Output the [x, y] coordinate of the center of the cell containing the given text.  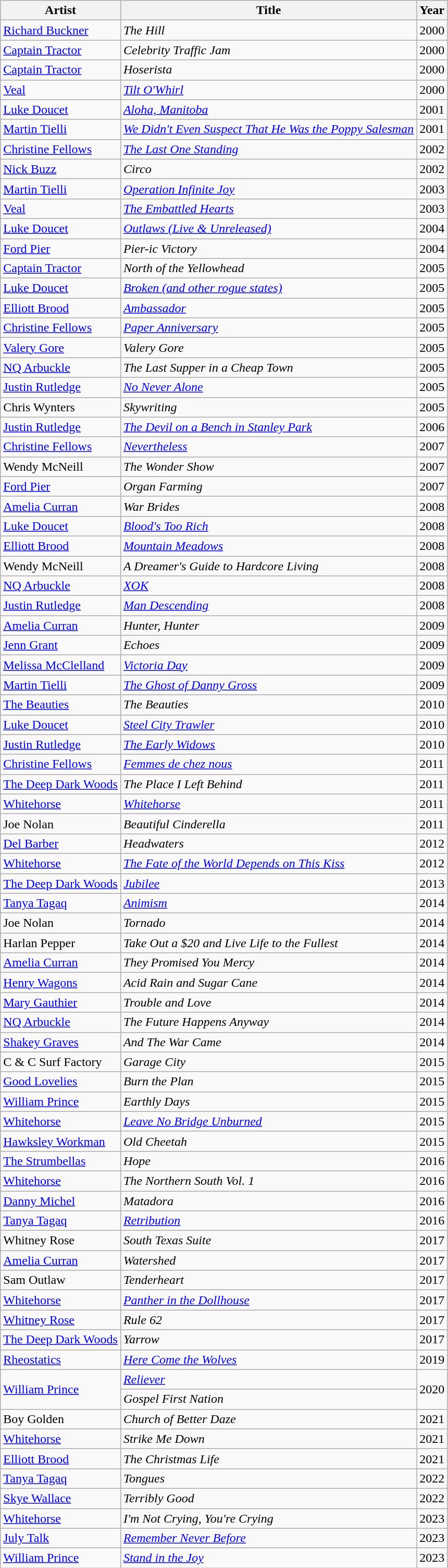
Mountain Meadows [268, 546]
Celebrity Traffic Jam [268, 50]
South Texas Suite [268, 1241]
Broken (and other rogue states) [268, 288]
Trouble and Love [268, 1002]
They Promised You Mercy [268, 963]
Panther in the Dollhouse [268, 1300]
Tenderheart [268, 1280]
Tilt O'Whirl [268, 90]
The Christmas Life [268, 1459]
The Embattled Hearts [268, 209]
Nevertheless [268, 447]
Paper Anniversary [268, 328]
Hoserista [268, 70]
Garage City [268, 1062]
Pier-ic Victory [268, 249]
C & C Surf Factory [60, 1062]
And The War Came [268, 1042]
Rule 62 [268, 1320]
Strike Me Down [268, 1439]
Artist [60, 10]
The Northern South Vol. 1 [268, 1181]
Echoes [268, 645]
Boy Golden [60, 1419]
Remember Never Before [268, 1538]
The Early Widows [268, 744]
Man Descending [268, 606]
Organ Farming [268, 486]
The Future Happens Anyway [268, 1022]
Leave No Bridge Unburned [268, 1121]
A Dreamer's Guide to Hardcore Living [268, 566]
2019 [432, 1359]
We Didn't Even Suspect That He Was the Poppy Salesman [268, 129]
Here Come the Wolves [268, 1359]
The Ghost of Danny Gross [268, 685]
Take Out a $20 and Live Life to the Fullest [268, 943]
Del Barber [60, 843]
I'm Not Crying, You're Crying [268, 1518]
Operation Infinite Joy [268, 189]
Chris Wynters [60, 407]
Skye Wallace [60, 1498]
Femmes de chez nous [268, 764]
Good Lovelies [60, 1082]
Shakey Graves [60, 1042]
Gospel First Nation [268, 1399]
Steel City Trawler [268, 725]
Terribly Good [268, 1498]
The Last Supper in a Cheap Town [268, 367]
2020 [432, 1389]
Tongues [268, 1478]
The Fate of the World Depends on This Kiss [268, 863]
Melissa McClelland [60, 665]
Animism [268, 903]
Nick Buzz [60, 169]
Harlan Pepper [60, 943]
Matadora [268, 1200]
Yarrow [268, 1340]
Victoria Day [268, 665]
Burn the Plan [268, 1082]
Acid Rain and Sugar Cane [268, 983]
The Last One Standing [268, 149]
Blood's Too Rich [268, 526]
Sam Outlaw [60, 1280]
The Devil on a Bench in Stanley Park [268, 427]
Title [268, 10]
War Brides [268, 506]
Reliever [268, 1379]
Old Cheetah [268, 1141]
Henry Wagons [60, 983]
Jubilee [268, 884]
Hope [268, 1161]
No Never Alone [268, 387]
Richard Buckner [60, 30]
North of the Yellowhead [268, 268]
Church of Better Daze [268, 1419]
The Place I Left Behind [268, 784]
Tornado [268, 923]
Skywriting [268, 407]
Mary Gauthier [60, 1002]
Year [432, 10]
Retribution [268, 1221]
The Strumbellas [60, 1161]
Headwaters [268, 843]
Circo [268, 169]
Hunter, Hunter [268, 626]
Rheostatics [60, 1359]
Outlaws (Live & Unreleased) [268, 228]
Earthly Days [268, 1101]
XOK [268, 586]
July Talk [60, 1538]
Watershed [268, 1260]
Hawksley Workman [60, 1141]
Jenn Grant [60, 645]
Beautiful Cinderella [268, 824]
The Hill [268, 30]
Danny Michel [60, 1200]
Stand in the Joy [268, 1558]
Aloha, Manitoba [268, 109]
2013 [432, 884]
The Wonder Show [268, 467]
Ambassador [268, 308]
2006 [432, 427]
